Return [X, Y] of the center of cell containing provided text 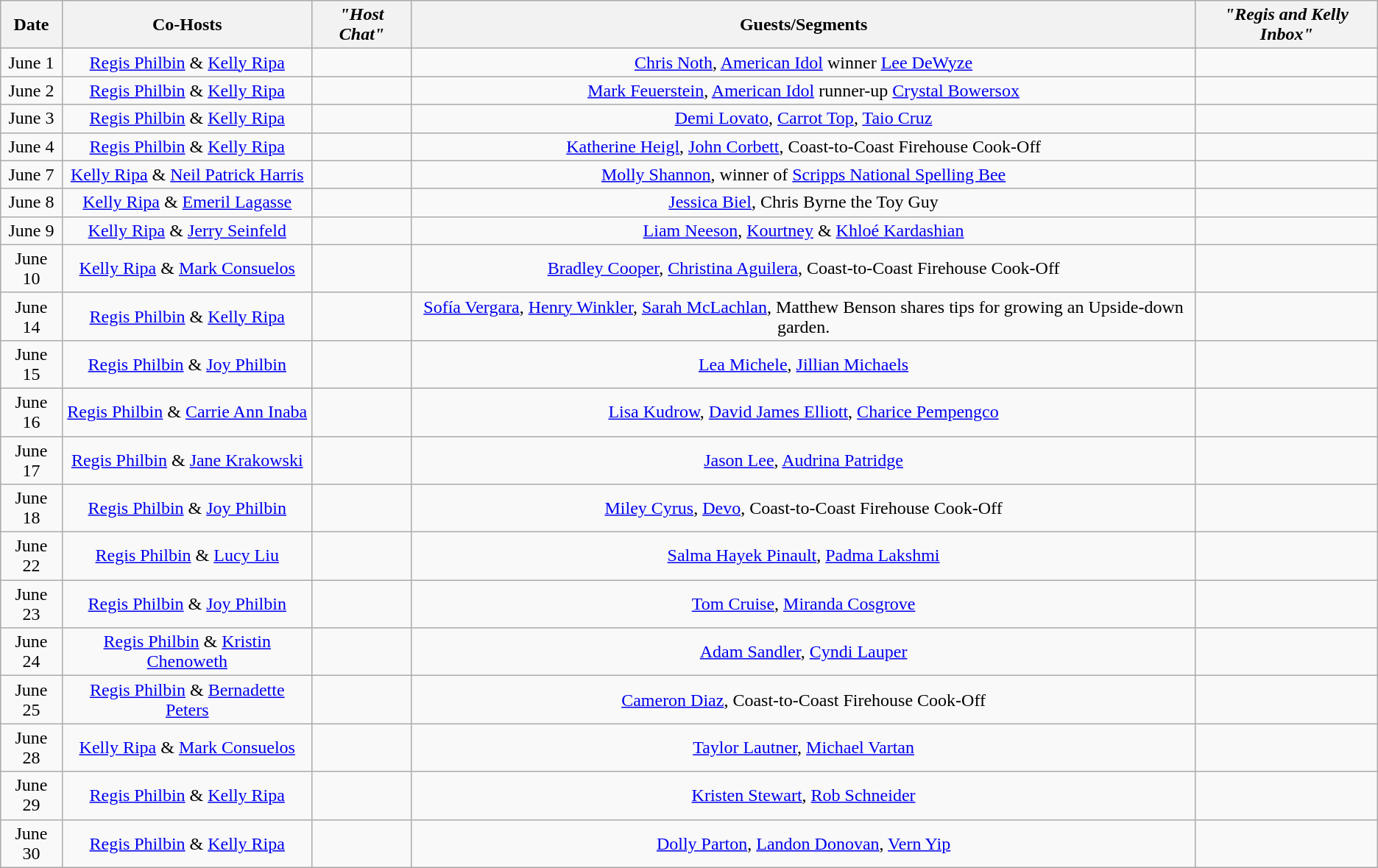
June 30 [32, 844]
Liam Neeson, Kourtney & Khloé Kardashian [804, 230]
Jessica Biel, Chris Byrne the Toy Guy [804, 202]
Dolly Parton, Landon Donovan, Vern Yip [804, 844]
June 10 [32, 268]
June 3 [32, 119]
June 15 [32, 364]
Sofía Vergara, Henry Winkler, Sarah McLachlan, Matthew Benson shares tips for growing an Upside-down garden. [804, 317]
Adam Sandler, Cyndi Lauper [804, 652]
Lea Michele, Jillian Michaels [804, 364]
June 29 [32, 795]
Regis Philbin & Kristin Chenoweth [187, 652]
June 2 [32, 91]
June 22 [32, 557]
Lisa Kudrow, David James Elliott, Charice Pempengco [804, 412]
June 4 [32, 147]
June 14 [32, 317]
Mark Feuerstein, American Idol runner-up Crystal Bowersox [804, 91]
Kelly Ripa & Neil Patrick Harris [187, 174]
Regis Philbin & Bernadette Peters [187, 699]
Kelly Ripa & Jerry Seinfeld [187, 230]
Salma Hayek Pinault, Padma Lakshmi [804, 557]
June 7 [32, 174]
June 16 [32, 412]
Jason Lee, Audrina Patridge [804, 459]
Miley Cyrus, Devo, Coast-to-Coast Firehouse Cook-Off [804, 508]
June 9 [32, 230]
June 25 [32, 699]
June 17 [32, 459]
Regis Philbin & Jane Krakowski [187, 459]
Cameron Diaz, Coast-to-Coast Firehouse Cook-Off [804, 699]
Kelly Ripa & Emeril Lagasse [187, 202]
"Host Chat" [362, 25]
"Regis and Kelly Inbox" [1287, 25]
June 23 [32, 604]
Chris Noth, American Idol winner Lee DeWyze [804, 63]
Tom Cruise, Miranda Cosgrove [804, 604]
June 18 [32, 508]
Regis Philbin & Lucy Liu [187, 557]
Bradley Cooper, Christina Aguilera, Coast-to-Coast Firehouse Cook-Off [804, 268]
Regis Philbin & Carrie Ann Inaba [187, 412]
Molly Shannon, winner of Scripps National Spelling Bee [804, 174]
Katherine Heigl, John Corbett, Coast-to-Coast Firehouse Cook-Off [804, 147]
June 1 [32, 63]
June 24 [32, 652]
June 8 [32, 202]
Guests/Segments [804, 25]
Date [32, 25]
Taylor Lautner, Michael Vartan [804, 748]
June 28 [32, 748]
Co-Hosts [187, 25]
Demi Lovato, Carrot Top, Taio Cruz [804, 119]
Kristen Stewart, Rob Schneider [804, 795]
